Find where the given text appears and provide that cell's center as [X, Y] coordinate. 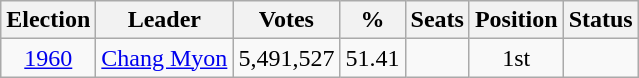
1960 [48, 58]
51.41 [372, 58]
5,491,527 [286, 58]
Chang Myon [164, 58]
Election [48, 20]
Votes [286, 20]
% [372, 20]
1st [516, 58]
Position [516, 20]
Status [600, 20]
Seats [437, 20]
Leader [164, 20]
